Output the (x, y) coordinate of the center of the cell containing the given text.  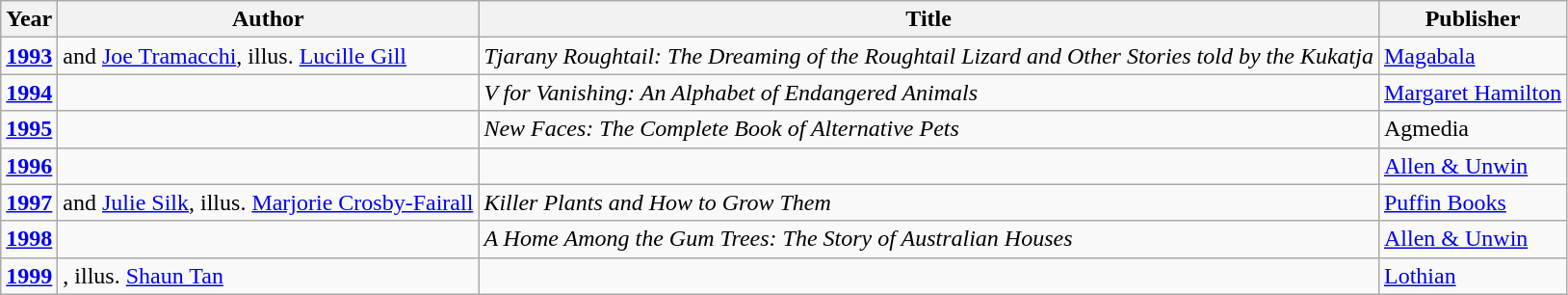
Killer Plants and How to Grow Them (928, 202)
1995 (29, 129)
Lothian (1472, 276)
and Julie Silk, illus. Marjorie Crosby-Fairall (268, 202)
Publisher (1472, 19)
1999 (29, 276)
Puffin Books (1472, 202)
A Home Among the Gum Trees: The Story of Australian Houses (928, 239)
Year (29, 19)
Magabala (1472, 56)
V for Vanishing: An Alphabet of Endangered Animals (928, 93)
1994 (29, 93)
1993 (29, 56)
, illus. Shaun Tan (268, 276)
Agmedia (1472, 129)
Margaret Hamilton (1472, 93)
1998 (29, 239)
1997 (29, 202)
Tjarany Roughtail: The Dreaming of the Roughtail Lizard and Other Stories told by the Kukatja (928, 56)
Title (928, 19)
and Joe Tramacchi, illus. Lucille Gill (268, 56)
New Faces: The Complete Book of Alternative Pets (928, 129)
1996 (29, 166)
Author (268, 19)
